Determine the [X, Y] coordinate at the center of the cell enclosing the given text.  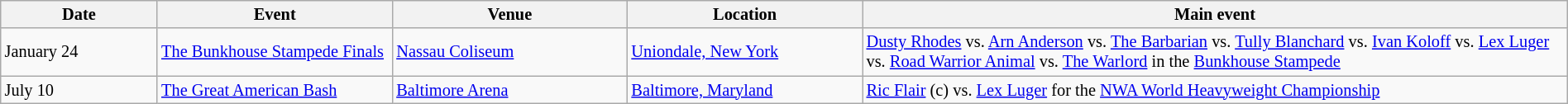
Venue [509, 14]
Event [275, 14]
Ric Flair (c) vs. Lex Luger for the NWA World Heavyweight Championship [1216, 90]
The Great American Bash [275, 90]
January 24 [79, 52]
July 10 [79, 90]
Date [79, 14]
Main event [1216, 14]
Uniondale, New York [745, 52]
Location [745, 14]
Baltimore Arena [509, 90]
Nassau Coliseum [509, 52]
The Bunkhouse Stampede Finals [275, 52]
Baltimore, Maryland [745, 90]
